Return [X, Y] of the center of cell containing provided text 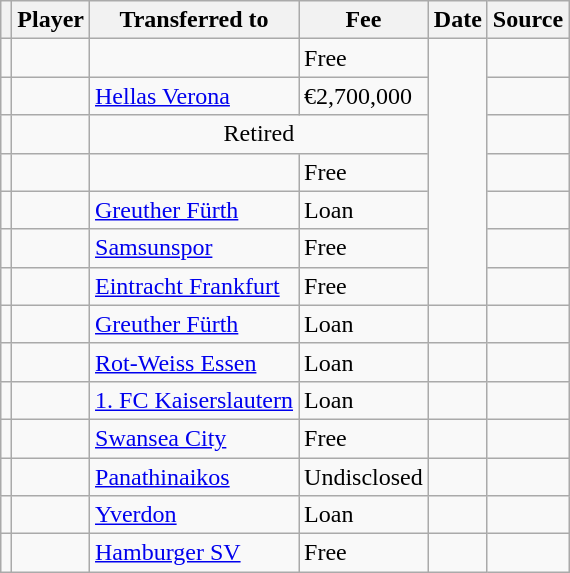
Panathinaikos [194, 477]
Undisclosed [364, 477]
€2,700,000 [364, 96]
Hamburger SV [194, 553]
Date [458, 20]
Samsunspor [194, 248]
Yverdon [194, 515]
Source [528, 20]
Swansea City [194, 438]
1. FC Kaiserslautern [194, 400]
Eintracht Frankfurt [194, 286]
Rot-Weiss Essen [194, 362]
Player [51, 20]
Fee [364, 20]
Hellas Verona [194, 96]
Transferred to [194, 20]
Retired [260, 134]
